For the text-containing cell, return its midpoint in [X, Y] coordinate format. 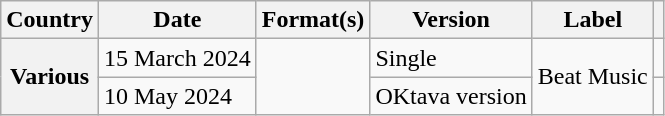
OKtava version [451, 96]
Various [50, 77]
Version [451, 20]
Label [592, 20]
Single [451, 58]
15 March 2024 [177, 58]
Country [50, 20]
Format(s) [313, 20]
10 May 2024 [177, 96]
Beat Music [592, 77]
Date [177, 20]
